Pinpoint the cell where the given text exists, returning its (X, Y) midpoint coordinate. 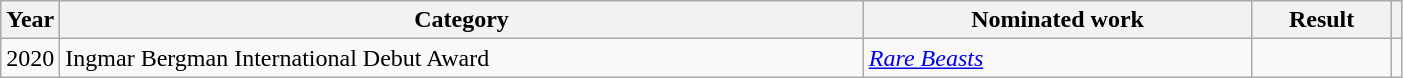
Nominated work (1058, 20)
Rare Beasts (1058, 58)
2020 (30, 58)
Category (462, 20)
Ingmar Bergman International Debut Award (462, 58)
Year (30, 20)
Result (1322, 20)
